Return the (X, Y) coordinate for the center point of the cell that contains the specified text.  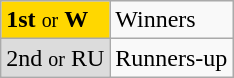
Runners-up (172, 58)
1st or W (56, 20)
2nd or RU (56, 58)
Winners (172, 20)
